Search for the cell housing the specified text and yield its [X, Y] center coordinate. 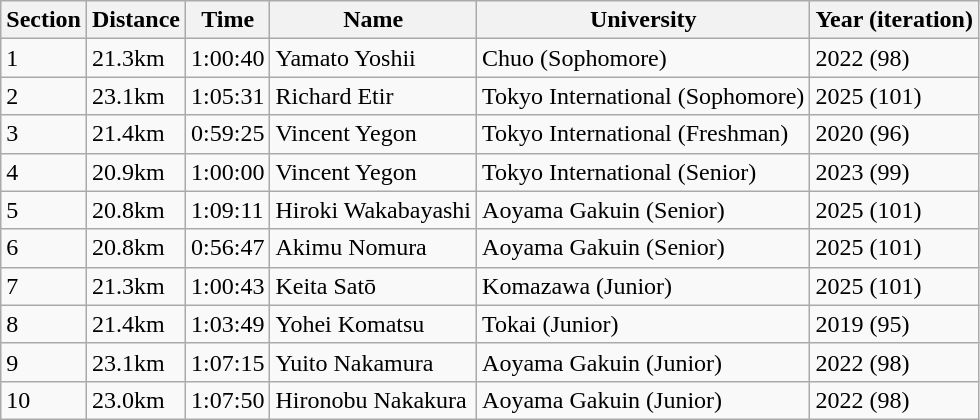
5 [44, 210]
Richard Etir [374, 96]
3 [44, 134]
Time [228, 20]
1 [44, 58]
Komazawa (Junior) [644, 286]
1:00:43 [228, 286]
Keita Satō [374, 286]
1:00:00 [228, 172]
2 [44, 96]
Yohei Komatsu [374, 324]
1:00:40 [228, 58]
Name [374, 20]
Hiroki Wakabayashi [374, 210]
2023 (99) [894, 172]
20.9km [136, 172]
Yuito Nakamura [374, 362]
Tokyo International (Senior) [644, 172]
7 [44, 286]
0:59:25 [228, 134]
Akimu Nomura [374, 248]
2019 (95) [894, 324]
0:56:47 [228, 248]
2020 (96) [894, 134]
1:09:11 [228, 210]
8 [44, 324]
Year (iteration) [894, 20]
10 [44, 400]
Chuo (Sophomore) [644, 58]
Yamato Yoshii [374, 58]
9 [44, 362]
Distance [136, 20]
Tokai (Junior) [644, 324]
Section [44, 20]
1:05:31 [228, 96]
1:07:50 [228, 400]
Tokyo International (Sophomore) [644, 96]
Tokyo International (Freshman) [644, 134]
6 [44, 248]
1:07:15 [228, 362]
4 [44, 172]
Hironobu Nakakura [374, 400]
University [644, 20]
1:03:49 [228, 324]
23.0km [136, 400]
